Return the [X, Y] coordinate for the center point of the cell that contains the specified text.  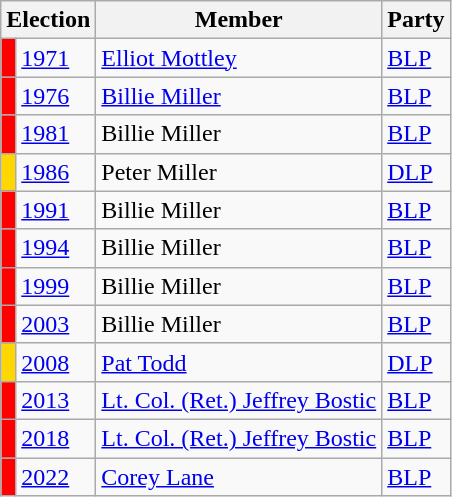
Party [416, 20]
1991 [56, 210]
Member [239, 20]
2018 [56, 438]
1981 [56, 134]
2008 [56, 362]
Pat Todd [239, 362]
1999 [56, 286]
2013 [56, 400]
Peter Miller [239, 172]
2022 [56, 477]
1971 [56, 58]
1976 [56, 96]
Corey Lane [239, 477]
1986 [56, 172]
2003 [56, 324]
1994 [56, 248]
Election [48, 20]
Elliot Mottley [239, 58]
